Output the [X, Y] coordinate of the center of the cell containing the given text.  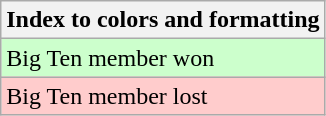
Big Ten member won [163, 58]
Big Ten member lost [163, 96]
Index to colors and formatting [163, 20]
